Determine the [X, Y] coordinate at the center of the cell enclosing the given text.  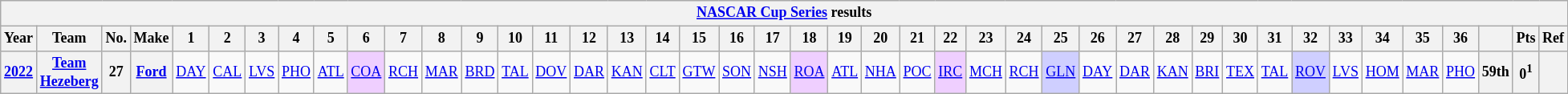
IRC [950, 72]
BRD [480, 72]
5 [331, 39]
12 [589, 39]
14 [663, 39]
NASCAR Cup Series results [785, 13]
BRI [1207, 72]
23 [986, 39]
SON [737, 72]
01 [1526, 72]
Ford [151, 72]
MCH [986, 72]
GLN [1061, 72]
15 [699, 39]
Ref [1554, 39]
Pts [1526, 39]
17 [772, 39]
HOM [1382, 72]
2 [228, 39]
7 [404, 39]
ROA [809, 72]
POC [917, 72]
Year [19, 39]
11 [551, 39]
31 [1274, 39]
1 [191, 39]
36 [1460, 39]
13 [627, 39]
CAL [228, 72]
NSH [772, 72]
30 [1241, 39]
No. [116, 39]
9 [480, 39]
59th [1496, 72]
25 [1061, 39]
28 [1172, 39]
Team Hezeberg [69, 72]
35 [1423, 39]
DOV [551, 72]
32 [1311, 39]
8 [441, 39]
33 [1345, 39]
CLT [663, 72]
34 [1382, 39]
COA [366, 72]
4 [297, 39]
29 [1207, 39]
NHA [880, 72]
3 [262, 39]
18 [809, 39]
Make [151, 39]
22 [950, 39]
10 [515, 39]
16 [737, 39]
TEX [1241, 72]
24 [1024, 39]
Team [69, 39]
6 [366, 39]
21 [917, 39]
GTW [699, 72]
2022 [19, 72]
19 [845, 39]
20 [880, 39]
26 [1098, 39]
ROV [1311, 72]
